Scan for the cell matching the given text and deliver its (X, Y) coordinate at center. 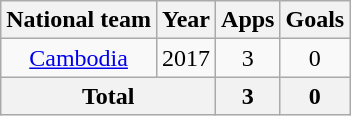
Cambodia (79, 58)
Goals (315, 20)
Year (186, 20)
Total (108, 96)
2017 (186, 58)
Apps (248, 20)
National team (79, 20)
